Capture the cell that displays the provided text and extract its [X, Y] central coordinate. 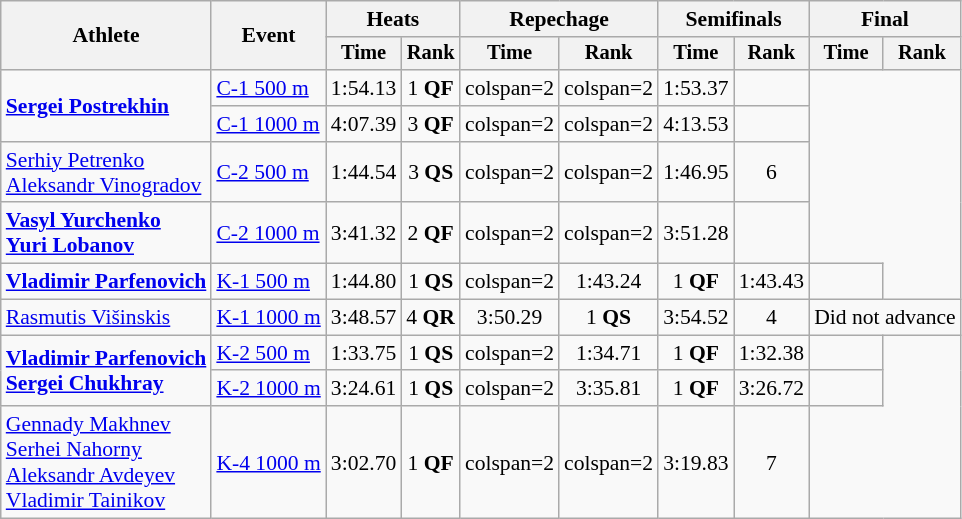
4:07.39 [364, 124]
1:44.80 [364, 282]
Vladimir Parfenovich [106, 282]
Final [885, 19]
3:19.83 [696, 462]
1:33.75 [364, 353]
3:50.29 [510, 318]
3 QF [430, 124]
3:02.70 [364, 462]
6 [772, 172]
3 QS [430, 172]
K-1 500 m [268, 282]
C-2 500 m [268, 172]
C-1 500 m [268, 88]
3:54.52 [696, 318]
4 QR [430, 318]
7 [772, 462]
Athlete [106, 36]
3:48.57 [364, 318]
3:26.72 [772, 389]
Gennady MakhnevSerhei NahornyAleksandr AvdeyevVladimir Tainikov [106, 462]
Repechage [559, 19]
1:54.13 [364, 88]
1:43.43 [772, 282]
1:53.37 [696, 88]
Sergei Postrekhin [106, 106]
K-2 500 m [268, 353]
Heats [393, 19]
C-2 1000 m [268, 234]
K-4 1000 m [268, 462]
Serhiy PetrenkoAleksandr Vinogradov [106, 172]
1:46.95 [696, 172]
Did not advance [885, 318]
3:41.32 [364, 234]
Vladimir ParfenovichSergei Chukhray [106, 370]
2 QF [430, 234]
1:43.24 [608, 282]
Vasyl YurchenkoYuri Lobanov [106, 234]
C-1 1000 m [268, 124]
Semifinals [734, 19]
3:35.81 [608, 389]
1:32.38 [772, 353]
K-1 1000 m [268, 318]
4:13.53 [696, 124]
Rasmutis Višinskis [106, 318]
1:34.71 [608, 353]
1:44.54 [364, 172]
Event [268, 36]
4 [772, 318]
3:51.28 [696, 234]
K-2 1000 m [268, 389]
3:24.61 [364, 389]
